Find where the given text appears and provide that cell's center as [x, y] coordinate. 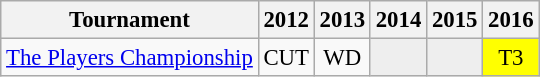
WD [342, 58]
CUT [286, 58]
2013 [342, 20]
Tournament [130, 20]
2016 [511, 20]
2014 [398, 20]
2015 [455, 20]
T3 [511, 58]
The Players Championship [130, 58]
2012 [286, 20]
